Provide the [X, Y] coordinate of the cell's center where the given text is located.  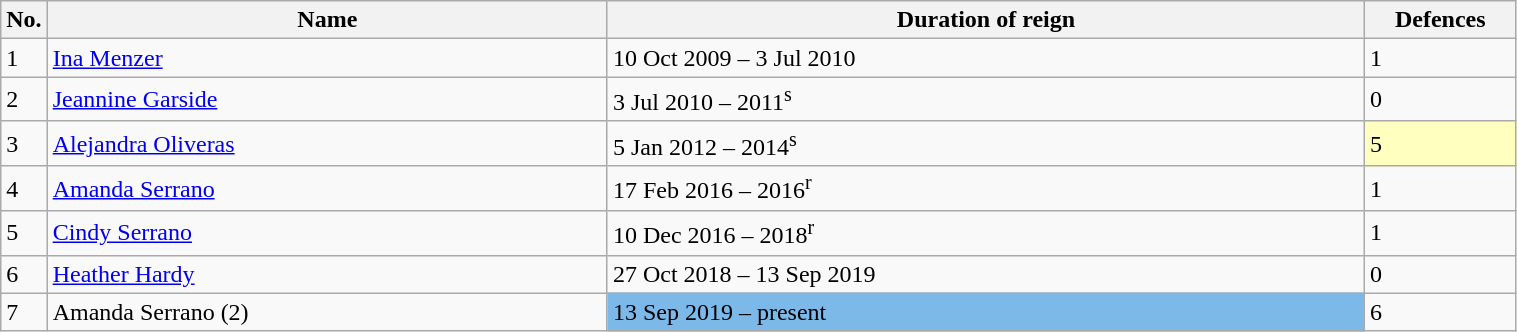
Cindy Serrano [327, 234]
3 [24, 144]
No. [24, 20]
Defences [1441, 20]
7 [24, 312]
Heather Hardy [327, 274]
10 Oct 2009 – 3 Jul 2010 [986, 58]
Alejandra Oliveras [327, 144]
Amanda Serrano [327, 188]
10 Dec 2016 – 2018r [986, 234]
Duration of reign [986, 20]
2 [24, 100]
17 Feb 2016 – 2016r [986, 188]
5 Jan 2012 – 2014s [986, 144]
Jeannine Garside [327, 100]
Name [327, 20]
Amanda Serrano (2) [327, 312]
Ina Menzer [327, 58]
3 Jul 2010 – 2011s [986, 100]
13 Sep 2019 – present [986, 312]
4 [24, 188]
27 Oct 2018 – 13 Sep 2019 [986, 274]
